Extract the (x, y) coordinate from the center of the cell holding the provided text.  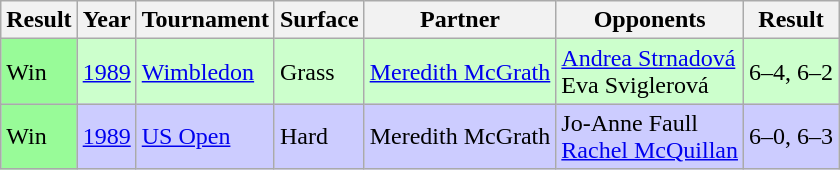
Opponents (650, 20)
Jo-Anne Faull Rachel McQuillan (650, 136)
Andrea Strnadová Eva Sviglerová (650, 72)
Hard (319, 136)
Tournament (205, 20)
6–4, 6–2 (792, 72)
Year (106, 20)
Grass (319, 72)
Partner (460, 20)
6–0, 6–3 (792, 136)
US Open (205, 136)
Surface (319, 20)
Wimbledon (205, 72)
